Capture the cell that displays the provided text and extract its (x, y) central coordinate. 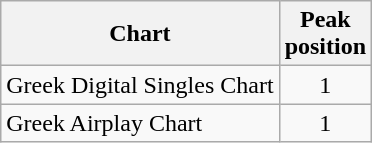
Greek Airplay Chart (140, 123)
Greek Digital Singles Chart (140, 85)
Chart (140, 34)
Peakposition (325, 34)
